Detect which cell encompasses the target text, then output its [x, y] center coordinate. 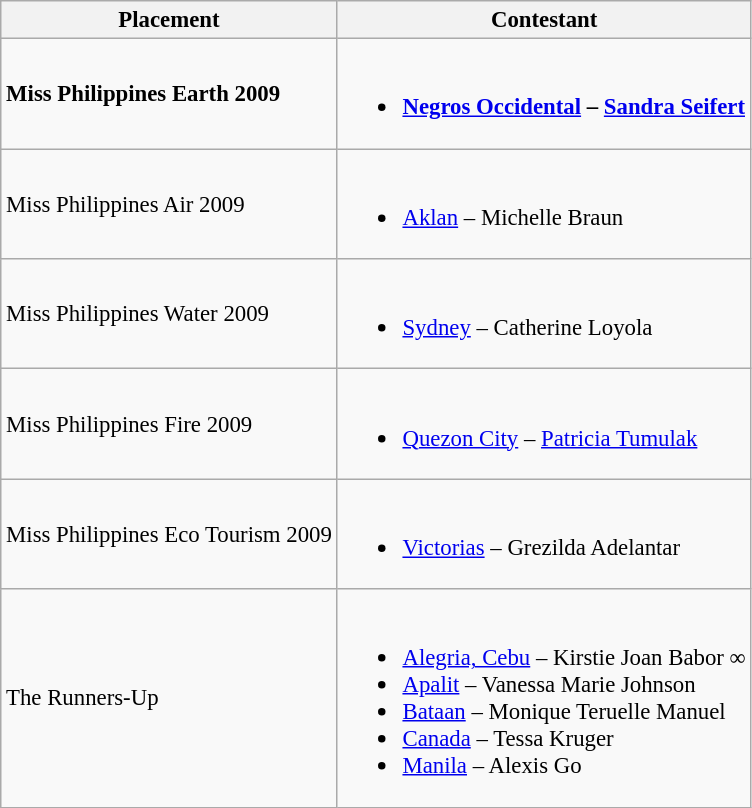
Miss Philippines Eco Tourism 2009 [169, 534]
Alegria, Cebu – Kirstie Joan Babor ∞Apalit – Vanessa Marie JohnsonBataan – Monique Teruelle ManuelCanada – Tessa KrugerManila – Alexis Go [544, 698]
Miss Philippines Earth 2009 [169, 94]
Negros Occidental – Sandra Seifert [544, 94]
Victorias – Grezilda Adelantar [544, 534]
Miss Philippines Fire 2009 [169, 424]
The Runners-Up [169, 698]
Quezon City – Patricia Tumulak [544, 424]
Sydney – Catherine Loyola [544, 314]
Aklan – Michelle Braun [544, 204]
Placement [169, 20]
Miss Philippines Water 2009 [169, 314]
Contestant [544, 20]
Miss Philippines Air 2009 [169, 204]
